Identify which cell holds the provided text, then report its (X, Y) central coordinate. 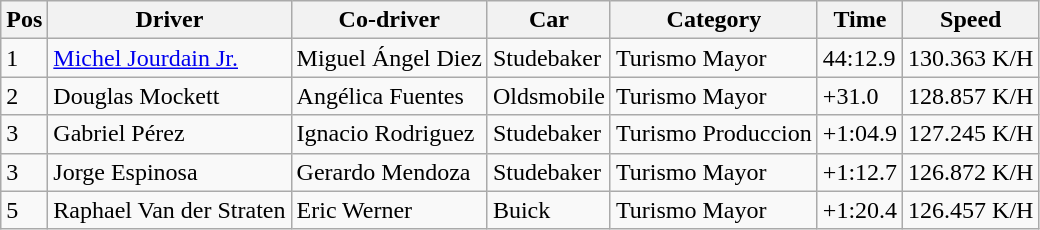
Oldsmobile (548, 96)
Ignacio Rodriguez (389, 134)
Co-driver (389, 20)
Category (714, 20)
Raphael Van der Straten (170, 210)
Turismo Produccion (714, 134)
Gerardo Mendoza (389, 172)
127.245 K/H (971, 134)
+1:20.4 (860, 210)
Miguel Ángel Diez (389, 58)
130.363 K/H (971, 58)
2 (24, 96)
126.457 K/H (971, 210)
Gabriel Pérez (170, 134)
+31.0 (860, 96)
Buick (548, 210)
+1:12.7 (860, 172)
Driver (170, 20)
Michel Jourdain Jr. (170, 58)
128.857 K/H (971, 96)
1 (24, 58)
Pos (24, 20)
Angélica Fuentes (389, 96)
+1:04.9 (860, 134)
Jorge Espinosa (170, 172)
Eric Werner (389, 210)
Time (860, 20)
5 (24, 210)
44:12.9 (860, 58)
Douglas Mockett (170, 96)
Car (548, 20)
126.872 K/H (971, 172)
Speed (971, 20)
